Output the [X, Y] coordinate of the center of the cell containing the given text.  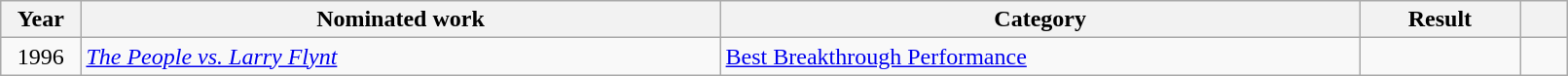
Year [41, 19]
Nominated work [401, 19]
Category [1039, 19]
The People vs. Larry Flynt [401, 57]
Result [1440, 19]
1996 [41, 57]
Best Breakthrough Performance [1039, 57]
